Return the (X, Y) coordinate for the center point of the cell that contains the specified text.  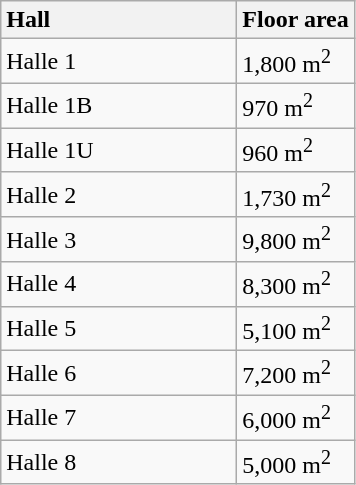
Halle 3 (119, 240)
Halle 1U (119, 150)
1,730 m2 (296, 194)
6,000 m2 (296, 418)
960 m2 (296, 150)
8,300 m2 (296, 284)
Halle 5 (119, 328)
1,800 m2 (296, 62)
Floor area (296, 20)
Halle 1 (119, 62)
Halle 1B (119, 106)
970 m2 (296, 106)
5,000 m2 (296, 462)
Halle 8 (119, 462)
Hall (119, 20)
Halle 6 (119, 374)
7,200 m2 (296, 374)
Halle 2 (119, 194)
Halle 7 (119, 418)
9,800 m2 (296, 240)
5,100 m2 (296, 328)
Halle 4 (119, 284)
